Identify which cell holds the provided text, then report its [x, y] central coordinate. 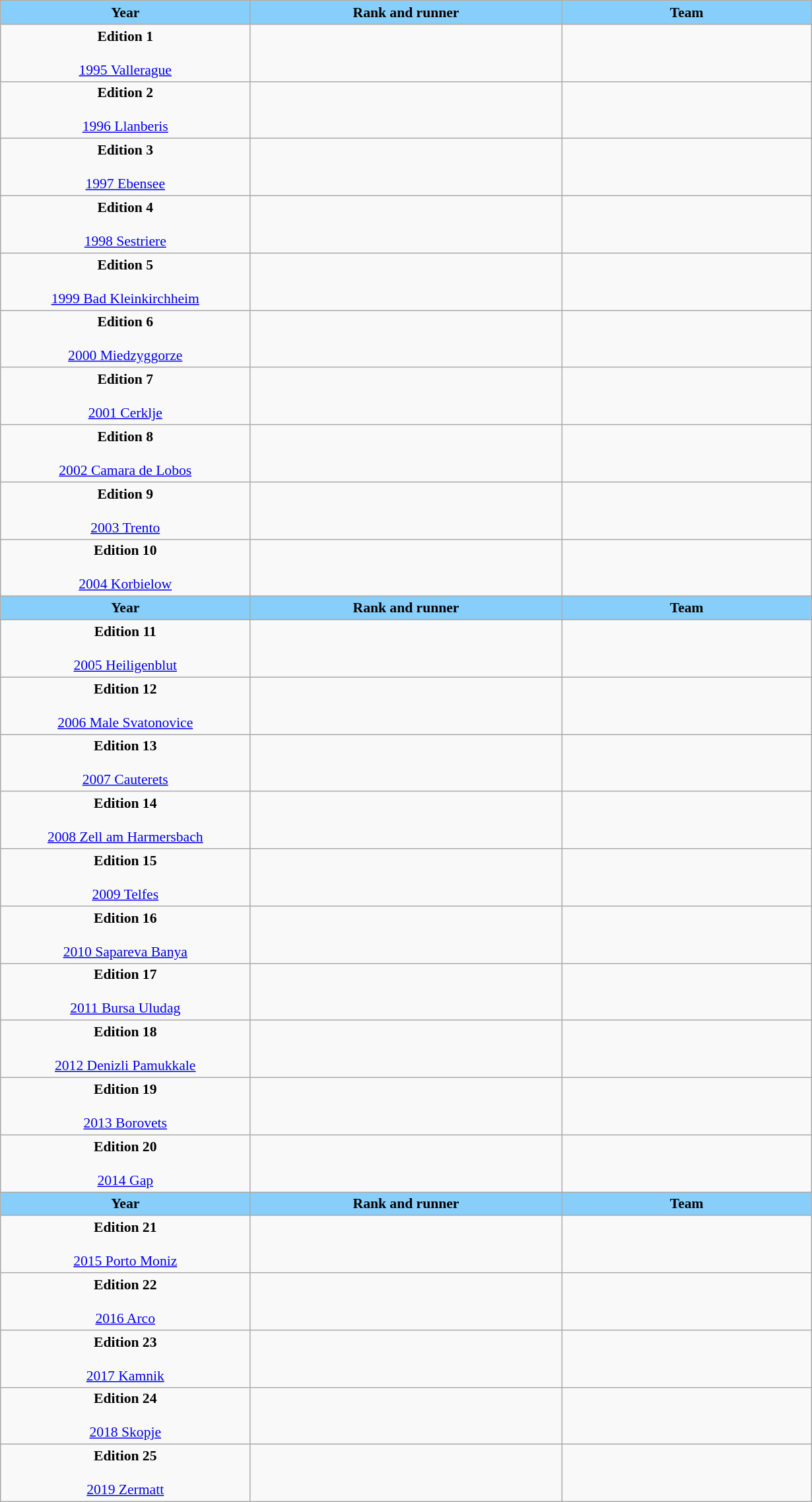
Edition 9 2003 Trento [125, 511]
Edition 21 2015 Porto Moniz [125, 1244]
Edition 22 2016 Arco [125, 1301]
Edition 20 2014 Gap [125, 1164]
Edition 25 2019 Zermatt [125, 1473]
Edition 14 2008 Zell am Harmersbach [125, 820]
Edition 3 1997 Ebensee [125, 168]
Edition 5 1999 Bad Kleinkirchheim [125, 281]
Edition 13 2007 Cauterets [125, 764]
Edition 10 2004 Korbielow [125, 568]
Edition 7 2001 Cerklje [125, 396]
Edition 17 2011 Bursa Uludag [125, 992]
Edition 24 2018 Skopje [125, 1416]
Edition 1 1995 Vallerague [125, 53]
Edition 23 2017 Kamnik [125, 1359]
Edition 4 1998 Sestriere [125, 225]
Edition 2 1996 Llanberis [125, 110]
Edition 16 2010 Sapareva Banya [125, 935]
Edition 8 2002 Camara de Lobos [125, 453]
Edition 11 2005 Heiligenblut [125, 649]
Edition 18 2012 Denizli Pamukkale [125, 1049]
Edition 15 2009 Telfes [125, 877]
Edition 19 2013 Borovets [125, 1107]
Edition 6 2000 Miedzyggorze [125, 340]
Edition 12 2006 Male Svatonovice [125, 705]
